From the cell containing the given text, extract its center point as (X, Y) coordinate. 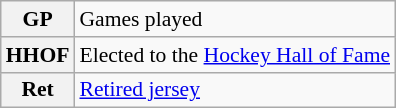
Ret (38, 90)
Elected to the Hockey Hall of Fame (234, 55)
Retired jersey (234, 90)
GP (38, 19)
Games played (234, 19)
HHOF (38, 55)
